Return the (X, Y) coordinate for the center point of the cell that contains the specified text.  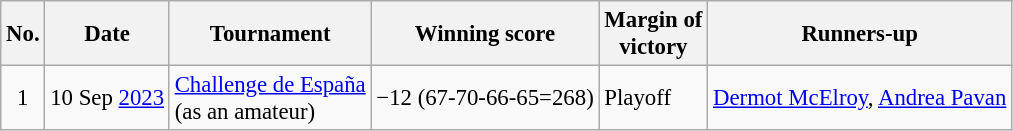
Tournament (270, 34)
−12 (67-70-66-65=268) (485, 98)
Date (107, 34)
Playoff (654, 98)
Margin ofvictory (654, 34)
Challenge de España(as an amateur) (270, 98)
1 (23, 98)
10 Sep 2023 (107, 98)
No. (23, 34)
Dermot McElroy, Andrea Pavan (860, 98)
Winning score (485, 34)
Runners-up (860, 34)
